Provide the [x, y] coordinate of the cell's center where the given text is located.  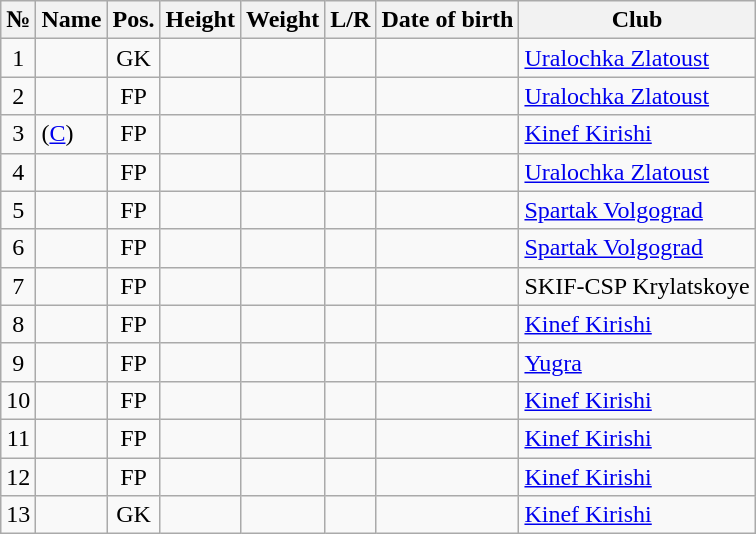
1 [18, 58]
5 [18, 210]
Weight [282, 20]
№ [18, 20]
9 [18, 362]
2 [18, 96]
4 [18, 172]
13 [18, 515]
(C) [72, 134]
Name [72, 20]
L/R [350, 20]
7 [18, 286]
SKIF-CSP Krylatskoye [637, 286]
3 [18, 134]
10 [18, 400]
Club [637, 20]
11 [18, 438]
8 [18, 324]
Yugra [637, 362]
Date of birth [448, 20]
12 [18, 477]
Pos. [134, 20]
6 [18, 248]
Height [200, 20]
